Find where the given text appears and provide that cell's center as (x, y) coordinate. 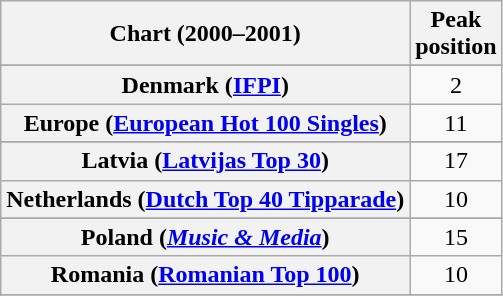
2 (456, 85)
Latvia (Latvijas Top 30) (206, 161)
Peakposition (456, 34)
Europe (European Hot 100 Singles) (206, 123)
Netherlands (Dutch Top 40 Tipparade) (206, 199)
Denmark (IFPI) (206, 85)
15 (456, 237)
Poland (Music & Media) (206, 237)
17 (456, 161)
11 (456, 123)
Romania (Romanian Top 100) (206, 275)
Chart (2000–2001) (206, 34)
